Return the [x, y] coordinate for the center point of the cell that contains the specified text.  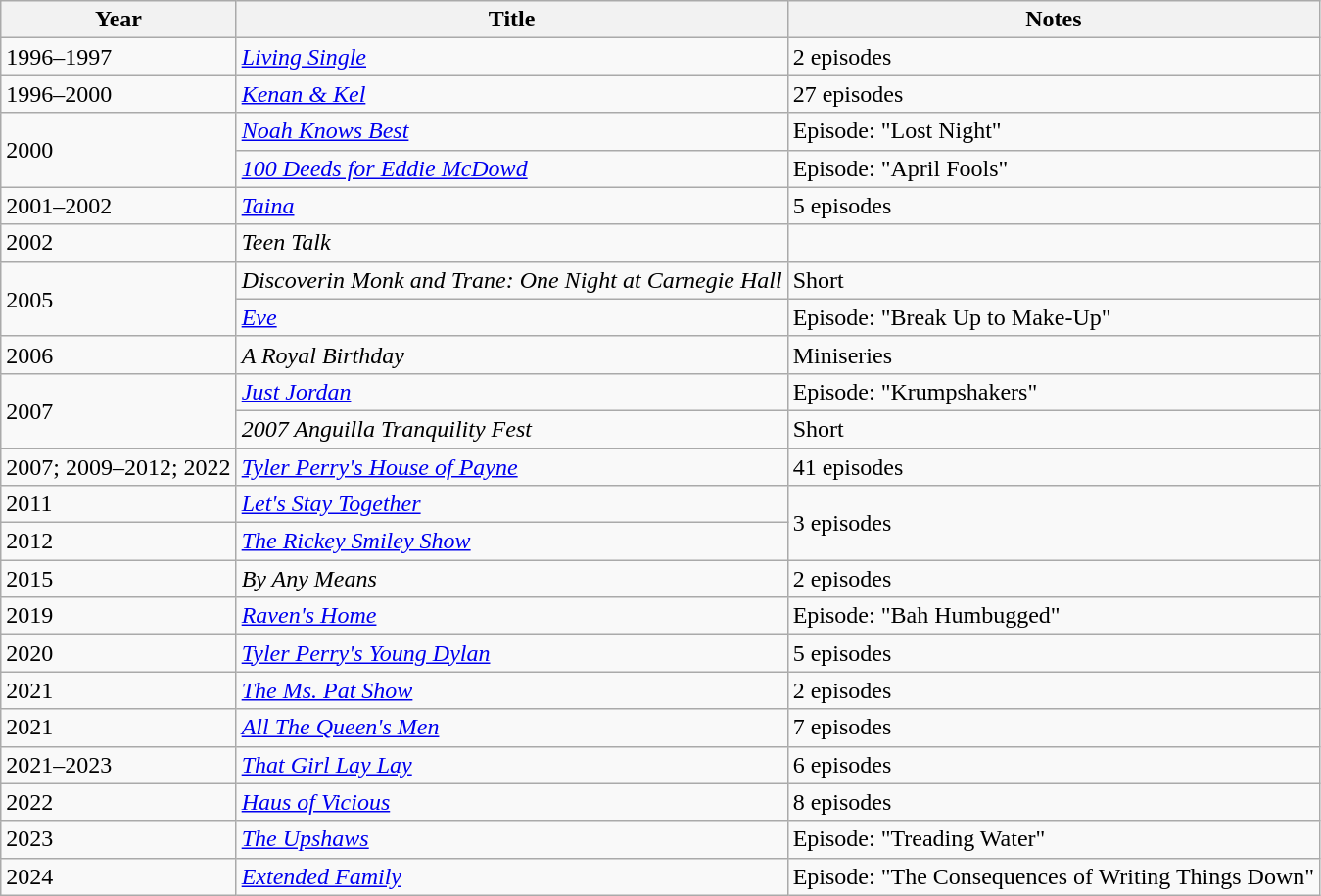
That Girl Lay Lay [511, 765]
Episode: "The Consequences of Writing Things Down" [1054, 876]
2011 [118, 504]
Let's Stay Together [511, 504]
2015 [118, 579]
2022 [118, 802]
2000 [118, 150]
All The Queen's Men [511, 728]
Episode: "Lost Night" [1054, 131]
2005 [118, 299]
Episode: "Krumpshakers" [1054, 392]
2001–2002 [118, 206]
Teen Talk [511, 243]
27 episodes [1054, 94]
2012 [118, 542]
Episode: "Treading Water" [1054, 839]
6 episodes [1054, 765]
2020 [118, 653]
2007; 2009–2012; 2022 [118, 467]
Episode: "Bah Humbugged" [1054, 616]
Noah Knows Best [511, 131]
Miniseries [1054, 354]
A Royal Birthday [511, 354]
2006 [118, 354]
By Any Means [511, 579]
The Rickey Smiley Show [511, 542]
Taina [511, 206]
The Upshaws [511, 839]
8 episodes [1054, 802]
Tyler Perry's House of Payne [511, 467]
Living Single [511, 57]
Episode: "Break Up to Make-Up" [1054, 317]
2023 [118, 839]
Raven's Home [511, 616]
2007 [118, 410]
Just Jordan [511, 392]
100 Deeds for Eddie McDowd [511, 168]
Eve [511, 317]
Tyler Perry's Young Dylan [511, 653]
2019 [118, 616]
41 episodes [1054, 467]
The Ms. Pat Show [511, 690]
Title [511, 20]
2021–2023 [118, 765]
Episode: "April Fools" [1054, 168]
Discoverin Monk and Trane: One Night at Carnegie Hall [511, 280]
3 episodes [1054, 523]
Haus of Vicious [511, 802]
2007 Anguilla Tranquility Fest [511, 429]
2024 [118, 876]
Extended Family [511, 876]
Notes [1054, 20]
Year [118, 20]
7 episodes [1054, 728]
Kenan & Kel [511, 94]
2002 [118, 243]
1996–2000 [118, 94]
1996–1997 [118, 57]
